For the text-containing cell, return its midpoint in (X, Y) coordinate format. 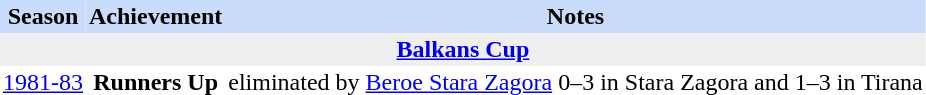
Balkans Cup (463, 50)
Achievement (156, 16)
Notes (575, 16)
Season (43, 16)
